Locate the cell with the specified text and output its (x, y) center coordinate. 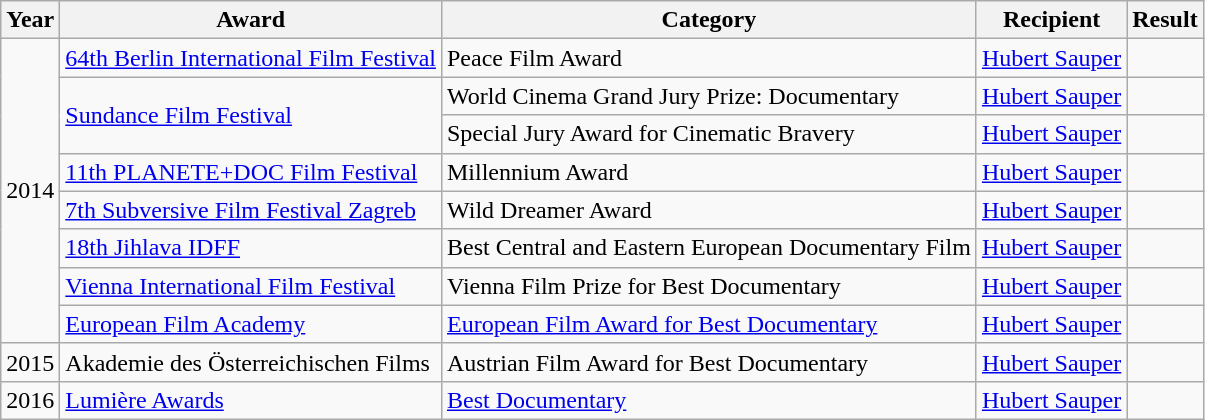
Sundance Film Festival (251, 115)
Best Central and Eastern European Documentary Film (708, 248)
European Film Academy (251, 324)
Result (1165, 20)
European Film Award for Best Documentary (708, 324)
Award (251, 20)
11th PLANETE+DOC Film Festival (251, 172)
Vienna Film Prize for Best Documentary (708, 286)
Special Jury Award for Cinematic Bravery (708, 134)
2014 (30, 191)
World Cinema Grand Jury Prize: Documentary (708, 96)
Millennium Award (708, 172)
Best Documentary (708, 400)
18th Jihlava IDFF (251, 248)
2015 (30, 362)
Akademie des Österreichischen Films (251, 362)
Year (30, 20)
7th Subversive Film Festival Zagreb (251, 210)
Wild Dreamer Award (708, 210)
Lumière Awards (251, 400)
Category (708, 20)
Vienna International Film Festival (251, 286)
Recipient (1051, 20)
Austrian Film Award for Best Documentary (708, 362)
64th Berlin International Film Festival (251, 58)
2016 (30, 400)
Peace Film Award (708, 58)
